Determine the [x, y] coordinate at the center of the cell enclosing the given text.  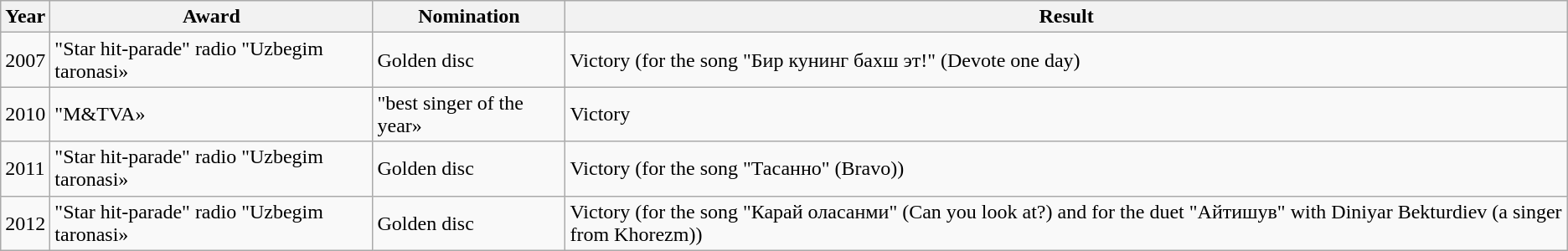
"best singer of the year» [469, 114]
Victory (for the song "Карай оласанми" (Can you look at?) and for the duet "Айтишув" with Diniyar Bekturdiev (a singer from Khorezm)) [1066, 223]
2011 [25, 169]
Victory [1066, 114]
Victory (for the song "Бир кунинг бахш эт!" (Devote one day) [1066, 60]
Victory (for the song "Тасанно" (Bravo)) [1066, 169]
2007 [25, 60]
2010 [25, 114]
Nomination [469, 17]
Award [211, 17]
Year [25, 17]
Result [1066, 17]
2012 [25, 223]
"M&TVA» [211, 114]
